Search for the cell housing the specified text and yield its (x, y) center coordinate. 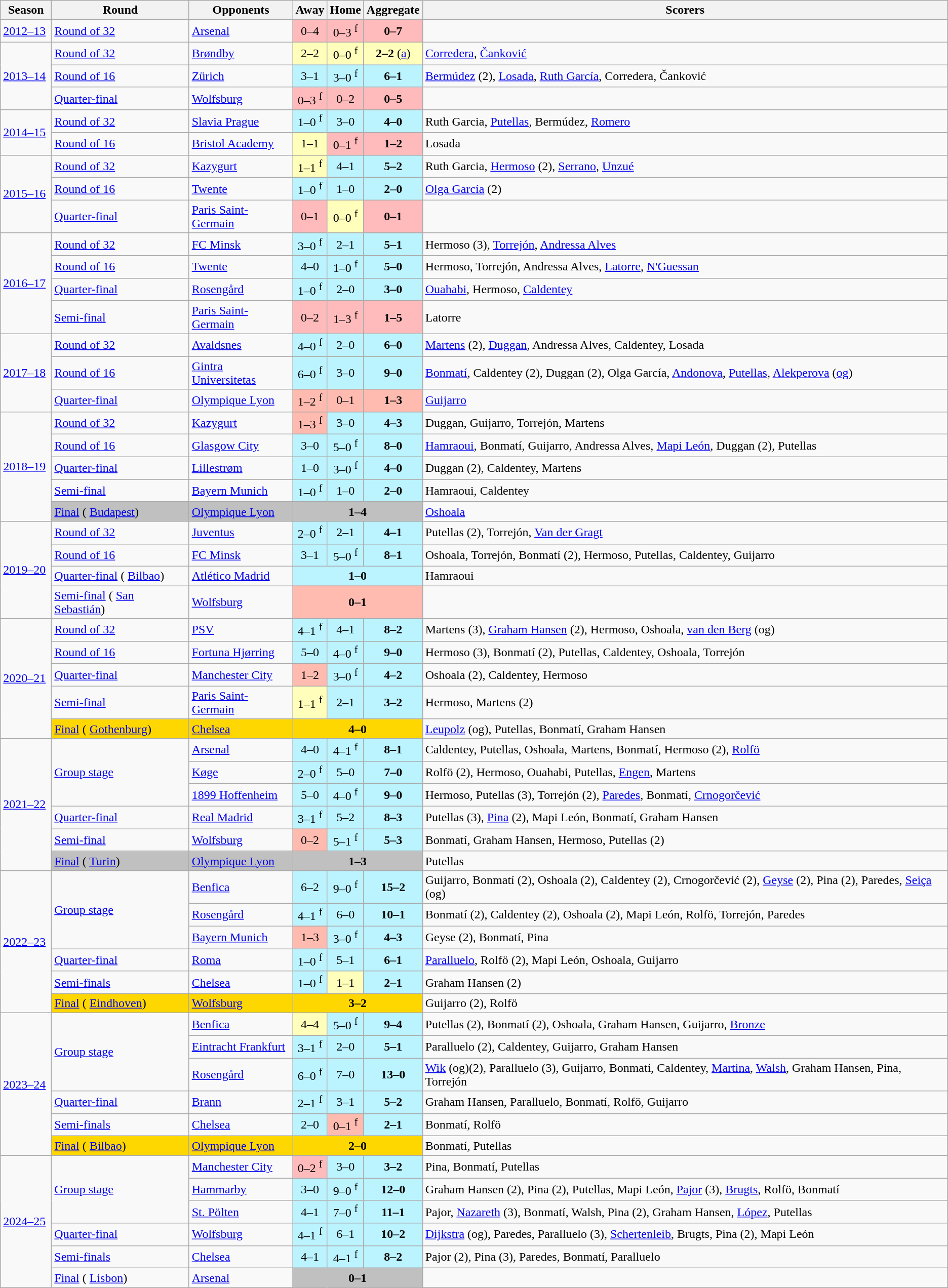
Køge (241, 773)
Quarter-final ( Bilbao) (121, 576)
Away (310, 10)
Putellas (685, 861)
Aggregate (393, 10)
1–2 f (310, 401)
St. Pölten (241, 1212)
Bristol Academy (241, 144)
12–0 (393, 1190)
2021–22 (26, 805)
Guijarro (2), Rolfö (685, 1003)
2–2 (a) (393, 54)
Final ( Gothenburg) (121, 729)
2013–14 (26, 76)
2022–23 (26, 942)
Eintracht Frankfurt (241, 1047)
Martens (2), Duggan, Andressa Alves, Caldentey, Losada (685, 345)
Duggan (2), Caldentey, Martens (685, 468)
Dijkstra (og), Paredes, Paralluelo (3), Schertenleib, Brugts, Pina (2), Mapi León (685, 1234)
2023–24 (26, 1084)
2–1 f (310, 1103)
10–2 (393, 1234)
Bonmatí, Caldentey (2), Duggan (2), Olga García, Andonova, Putellas, Alekperova (og) (685, 373)
Bonmatí (2), Caldentey (2), Oshoala (2), Mapi León, Rolfö, Torrejón, Paredes (685, 914)
Putellas (2), Torrejón, Van der Gragt (685, 533)
Final ( Turin) (121, 861)
9–4 (393, 1025)
Semi-final ( San Sebastián) (121, 602)
5–1 f (345, 840)
Hermoso, Putellas (3), Torrejón (2), Paredes, Bonmatí, Crnogorčević (685, 795)
Rolfö (2), Hermoso, Ouahabi, Putellas, Engen, Martens (685, 773)
Glasgow City (241, 446)
2012–13 (26, 31)
2015–16 (26, 194)
Latorre (685, 317)
Graham Hansen (2) (685, 982)
Brann (241, 1103)
Pajor, Nazareth (3), Bonmatí, Walsh, Pina (2), Graham Hansen, López, Putellas (685, 1212)
Paralluelo, Rolfö (2), Mapi León, Oshoala, Guijarro (685, 960)
0–2 f (310, 1166)
Final ( Budapest) (121, 511)
8–3 (393, 817)
6–2 (310, 887)
Atlético Madrid (241, 576)
1899 Hoffenheim (241, 795)
Slavia Prague (241, 122)
Oshoala (2), Caldentey, Hermoso (685, 675)
Hamraoui (685, 576)
Duggan, Guijarro, Torrejón, Martens (685, 423)
Guijarro, Bonmatí (2), Oshoala (2), Caldentey (2), Crnogorčević (2), Geyse (2), Pina (2), Paredes, Seiça (og) (685, 887)
Real Madrid (241, 817)
8–0 (393, 446)
Home (345, 10)
Final ( Bilbao) (121, 1146)
Bonmatí, Putellas (685, 1146)
2014–15 (26, 133)
Fortuna Hjørring (241, 652)
4–2 (393, 675)
Putellas (3), Pina (2), Mapi León, Bonmatí, Graham Hansen (685, 817)
Juventus (241, 533)
Hamraoui, Caldentey (685, 491)
13–0 (393, 1074)
5–3 (393, 840)
Hamraoui, Bonmatí, Guijarro, Andressa Alves, Mapi León, Duggan (2), Putellas (685, 446)
1–4 (358, 511)
Final ( Lisbon) (121, 1278)
2018–19 (26, 466)
Hermoso (3), Torrejón, Andressa Alves (685, 244)
PSV (241, 630)
Roma (241, 960)
Bermúdez (2), Losada, Ruth García, Corredera, Čanković (685, 76)
Season (26, 10)
Ruth Garcia, Putellas, Bermúdez, Romero (685, 122)
Ruth Garcia, Hermoso (2), Serrano, Unzué (685, 166)
2019–20 (26, 570)
Ouahabi, Hermoso, Caldentey (685, 290)
0–4 (310, 31)
Leupolz (og), Putellas, Bonmatí, Graham Hansen (685, 729)
2024–25 (26, 1221)
Losada (685, 144)
Gintra Universitetas (241, 373)
Hermoso (3), Bonmatí (2), Putellas, Caldentey, Oshoala, Torrejón (685, 652)
Oshoala, Torrejón, Bonmatí (2), Hermoso, Putellas, Caldentey, Guijarro (685, 555)
Lillestrøm (241, 468)
Zürich (241, 76)
Pajor (2), Pina (3), Paredes, Bonmatí, Paralluelo (685, 1257)
Brøndby (241, 54)
15–2 (393, 887)
2017–18 (26, 373)
Caldentey, Putellas, Oshoala, Martens, Bonmatí, Hermoso (2), Rolfö (685, 750)
Putellas (2), Bonmatí (2), Oshoala, Graham Hansen, Guijarro, Bronze (685, 1025)
0–7 (393, 31)
Paralluelo (2), Caldentey, Guijarro, Graham Hansen (685, 1047)
Oshoala (685, 511)
Opponents (241, 10)
2016–17 (26, 284)
Geyse (2), Bonmatí, Pina (685, 938)
Graham Hansen, Paralluelo, Bonmatí, Rolfö, Guijarro (685, 1103)
4–4 (310, 1025)
Guijarro (685, 401)
Avaldsnes (241, 345)
2–2 (310, 54)
Hermoso, Torrejón, Andressa Alves, Latorre, N'Guessan (685, 267)
Graham Hansen (2), Pina (2), Putellas, Mapi León, Pajor (3), Brugts, Rolfö, Bonmatí (685, 1190)
2020–21 (26, 678)
Scorers (685, 10)
Final ( Eindhoven) (121, 1003)
1–5 (393, 317)
Bonmatí, Graham Hansen, Hermoso, Putellas (2) (685, 840)
0–5 (393, 98)
Round (121, 10)
Wik (og)(2), Paralluelo (3), Guijarro, Bonmatí, Caldentey, Martina, Walsh, Graham Hansen, Pina, Torrejón (685, 1074)
Pina, Bonmatí, Putellas (685, 1166)
Olga García (2) (685, 189)
Martens (3), Graham Hansen (2), Hermoso, Oshoala, van den Berg (og) (685, 630)
Hermoso, Martens (2) (685, 703)
11–1 (393, 1212)
10–1 (393, 914)
Hammarby (241, 1190)
Bonmatí, Rolfö (685, 1125)
Corredera, Čanković (685, 54)
7–0 f (345, 1212)
